Scan for the cell matching the given text and deliver its [X, Y] coordinate at center. 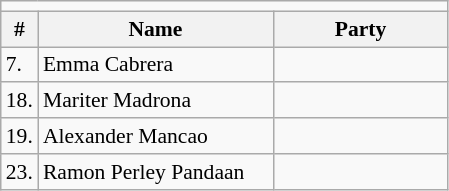
Ramon Perley Pandaan [156, 172]
23. [20, 172]
Emma Cabrera [156, 65]
Alexander Mancao [156, 136]
Name [156, 29]
18. [20, 101]
Mariter Madrona [156, 101]
19. [20, 136]
# [20, 29]
Party [360, 29]
7. [20, 65]
